Detect which cell encompasses the target text, then output its (x, y) center coordinate. 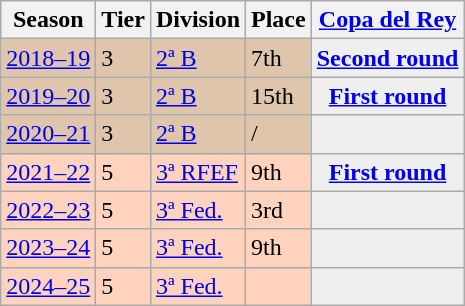
2024–25 (48, 286)
15th (279, 96)
/ (279, 134)
Place (279, 20)
Tier (124, 20)
Division (198, 20)
2023–24 (48, 248)
2020–21 (48, 134)
2019–20 (48, 96)
7th (279, 58)
Copa del Rey (388, 20)
Season (48, 20)
2018–19 (48, 58)
2022–23 (48, 210)
3rd (279, 210)
3ª RFEF (198, 172)
Second round (388, 58)
2021–22 (48, 172)
